Find where the given text appears and provide that cell's center as [X, Y] coordinate. 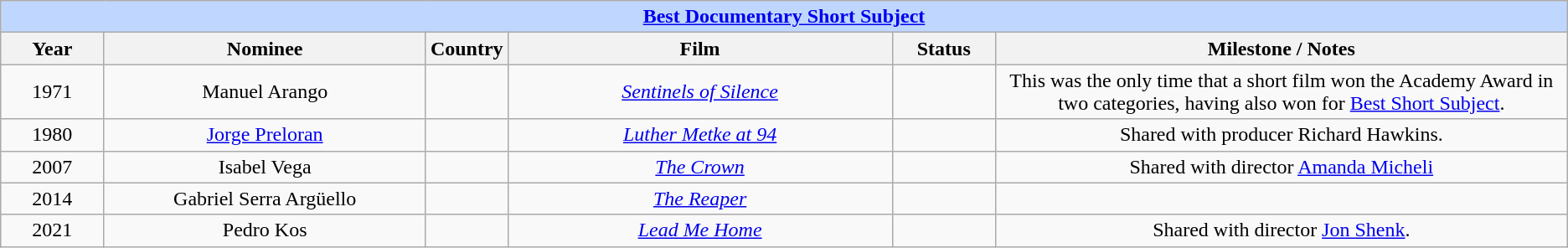
2021 [52, 230]
Country [467, 49]
1980 [52, 135]
Pedro Kos [265, 230]
Sentinels of Silence [700, 92]
Gabriel Serra Argüello [265, 199]
This was the only time that a short film won the Academy Award in two categories, having also won for Best Short Subject. [1282, 92]
2007 [52, 167]
The Crown [700, 167]
Manuel Arango [265, 92]
2014 [52, 199]
1971 [52, 92]
Lead Me Home [700, 230]
Shared with director Amanda Micheli [1282, 167]
The Reaper [700, 199]
Luther Metke at 94 [700, 135]
Status [943, 49]
Shared with director Jon Shenk. [1282, 230]
Best Documentary Short Subject [784, 17]
Shared with producer Richard Hawkins. [1282, 135]
Isabel Vega [265, 167]
Year [52, 49]
Nominee [265, 49]
Film [700, 49]
Jorge Preloran [265, 135]
Milestone / Notes [1282, 49]
